Output the [x, y] coordinate of the center of the cell containing the given text.  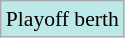
Playoff berth [62, 19]
